Identify which cell holds the provided text, then report its [x, y] central coordinate. 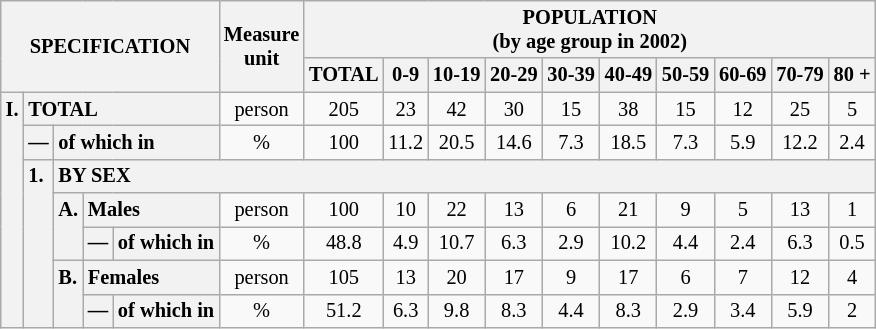
20-29 [514, 75]
7 [742, 277]
42 [456, 109]
9.8 [456, 311]
10 [406, 210]
30-39 [570, 75]
25 [800, 109]
48.8 [344, 243]
60-69 [742, 75]
105 [344, 277]
14.6 [514, 142]
0-9 [406, 75]
50-59 [686, 75]
205 [344, 109]
Females [151, 277]
30 [514, 109]
23 [406, 109]
38 [628, 109]
Measure unit [262, 46]
18.5 [628, 142]
21 [628, 210]
20.5 [456, 142]
3.4 [742, 311]
4 [852, 277]
12.2 [800, 142]
4.9 [406, 243]
2 [852, 311]
1 [852, 210]
10.2 [628, 243]
I. [12, 210]
51.2 [344, 311]
A. [68, 226]
11.2 [406, 142]
10.7 [456, 243]
22 [456, 210]
0.5 [852, 243]
80 + [852, 75]
Males [151, 210]
SPECIFICATION [110, 46]
1. [38, 243]
B. [68, 294]
20 [456, 277]
POPULATION (by age group in 2002) [590, 29]
10-19 [456, 75]
BY SEX [465, 176]
40-49 [628, 75]
70-79 [800, 75]
